Locate the cell with the specified text and output its (X, Y) center coordinate. 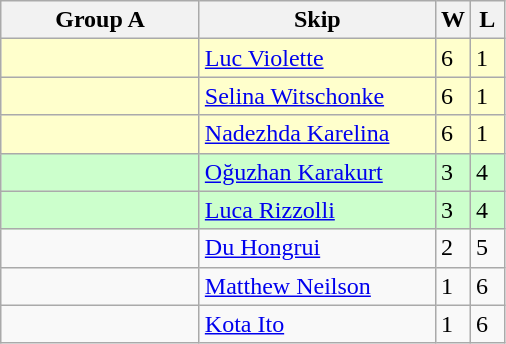
Nadezhda Karelina (317, 134)
L (487, 20)
Kota Ito (317, 324)
Group A (100, 20)
5 (487, 248)
Luc Violette (317, 58)
Matthew Neilson (317, 286)
Oğuzhan Karakurt (317, 172)
Selina Witschonke (317, 96)
Du Hongrui (317, 248)
Luca Rizzolli (317, 210)
W (452, 20)
2 (452, 248)
Skip (317, 20)
